Extract the (X, Y) coordinate from the center of the cell holding the provided text.  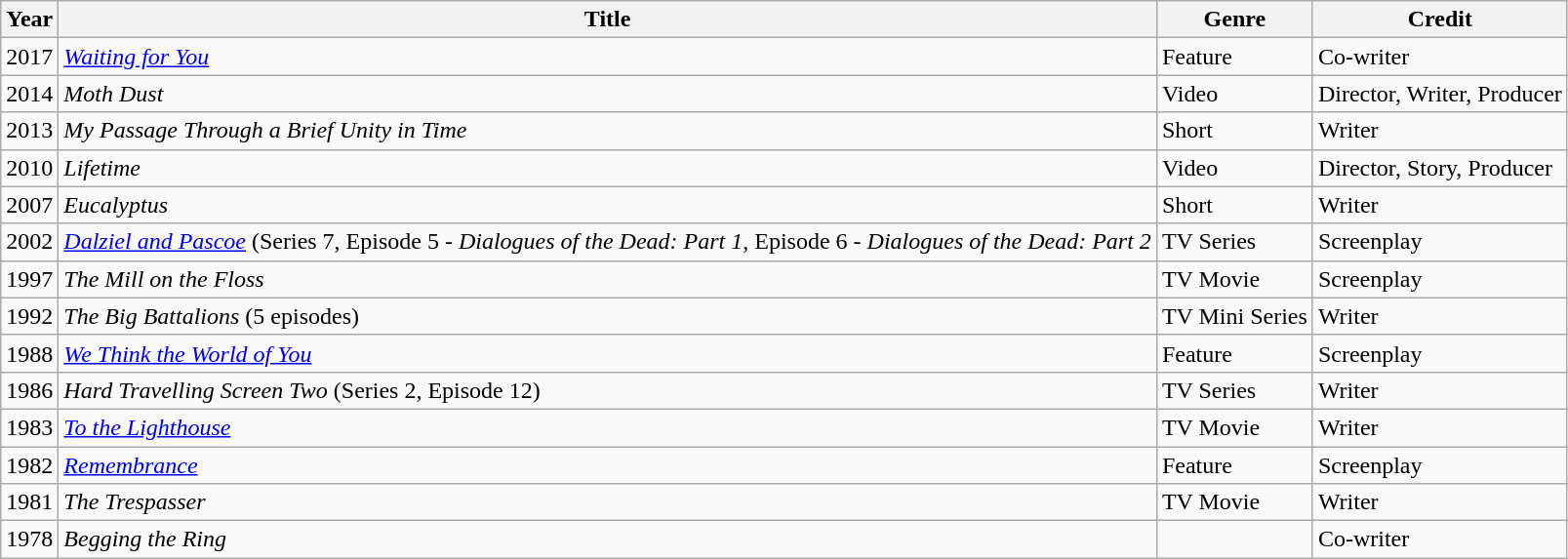
1988 (29, 353)
My Passage Through a Brief Unity in Time (608, 131)
2014 (29, 94)
1992 (29, 316)
Moth Dust (608, 94)
Dalziel and Pascoe (Series 7, Episode 5 - Dialogues of the Dead: Part 1, Episode 6 - Dialogues of the Dead: Part 2 (608, 242)
TV Mini Series (1234, 316)
1997 (29, 279)
1982 (29, 465)
Director, Story, Producer (1440, 168)
Hard Travelling Screen Two (Series 2, Episode 12) (608, 390)
Credit (1440, 20)
Genre (1234, 20)
Remembrance (608, 465)
2002 (29, 242)
Title (608, 20)
The Big Battalions (5 episodes) (608, 316)
We Think the World of You (608, 353)
2013 (29, 131)
Lifetime (608, 168)
1978 (29, 539)
Waiting for You (608, 57)
Year (29, 20)
2007 (29, 205)
The Trespasser (608, 502)
1986 (29, 390)
To the Lighthouse (608, 427)
Director, Writer, Producer (1440, 94)
Eucalyptus (608, 205)
1983 (29, 427)
1981 (29, 502)
Begging the Ring (608, 539)
2010 (29, 168)
The Mill on the Floss (608, 279)
2017 (29, 57)
